From the cell containing the given text, extract its center point as (x, y) coordinate. 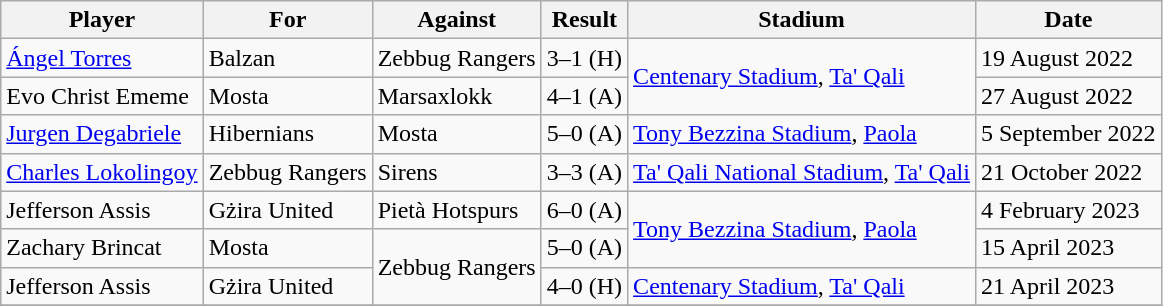
27 August 2022 (1068, 96)
Ángel Torres (102, 58)
Evo Christ Ememe (102, 96)
For (288, 20)
Jurgen Degabriele (102, 134)
Stadium (802, 20)
4–0 (H) (584, 286)
3–3 (A) (584, 172)
15 April 2023 (1068, 248)
4 February 2023 (1068, 210)
21 April 2023 (1068, 286)
Zachary Brincat (102, 248)
Sirens (456, 172)
Pietà Hotspurs (456, 210)
Against (456, 20)
4–1 (A) (584, 96)
Player (102, 20)
Balzan (288, 58)
Hibernians (288, 134)
21 October 2022 (1068, 172)
Result (584, 20)
Date (1068, 20)
19 August 2022 (1068, 58)
5 September 2022 (1068, 134)
Charles Lokolingoy (102, 172)
Ta' Qali National Stadium, Ta' Qali (802, 172)
6–0 (A) (584, 210)
Marsaxlokk (456, 96)
3–1 (H) (584, 58)
